Capture the cell that displays the provided text and extract its (x, y) central coordinate. 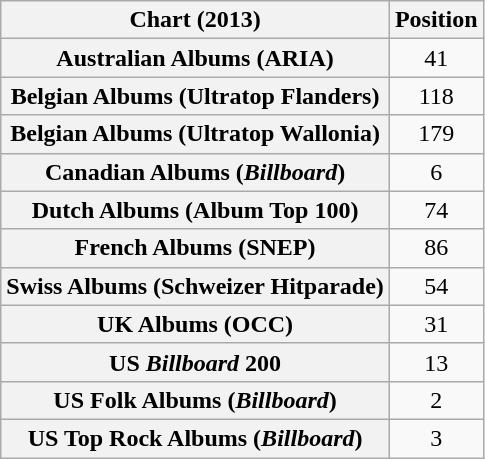
Canadian Albums (Billboard) (196, 172)
Belgian Albums (Ultratop Wallonia) (196, 134)
6 (436, 172)
US Top Rock Albums (Billboard) (196, 438)
2 (436, 400)
US Folk Albums (Billboard) (196, 400)
3 (436, 438)
US Billboard 200 (196, 362)
31 (436, 324)
118 (436, 96)
13 (436, 362)
41 (436, 58)
Position (436, 20)
UK Albums (OCC) (196, 324)
179 (436, 134)
Australian Albums (ARIA) (196, 58)
86 (436, 248)
French Albums (SNEP) (196, 248)
Chart (2013) (196, 20)
Belgian Albums (Ultratop Flanders) (196, 96)
Swiss Albums (Schweizer Hitparade) (196, 286)
54 (436, 286)
Dutch Albums (Album Top 100) (196, 210)
74 (436, 210)
